Capture the cell that displays the provided text and extract its (X, Y) central coordinate. 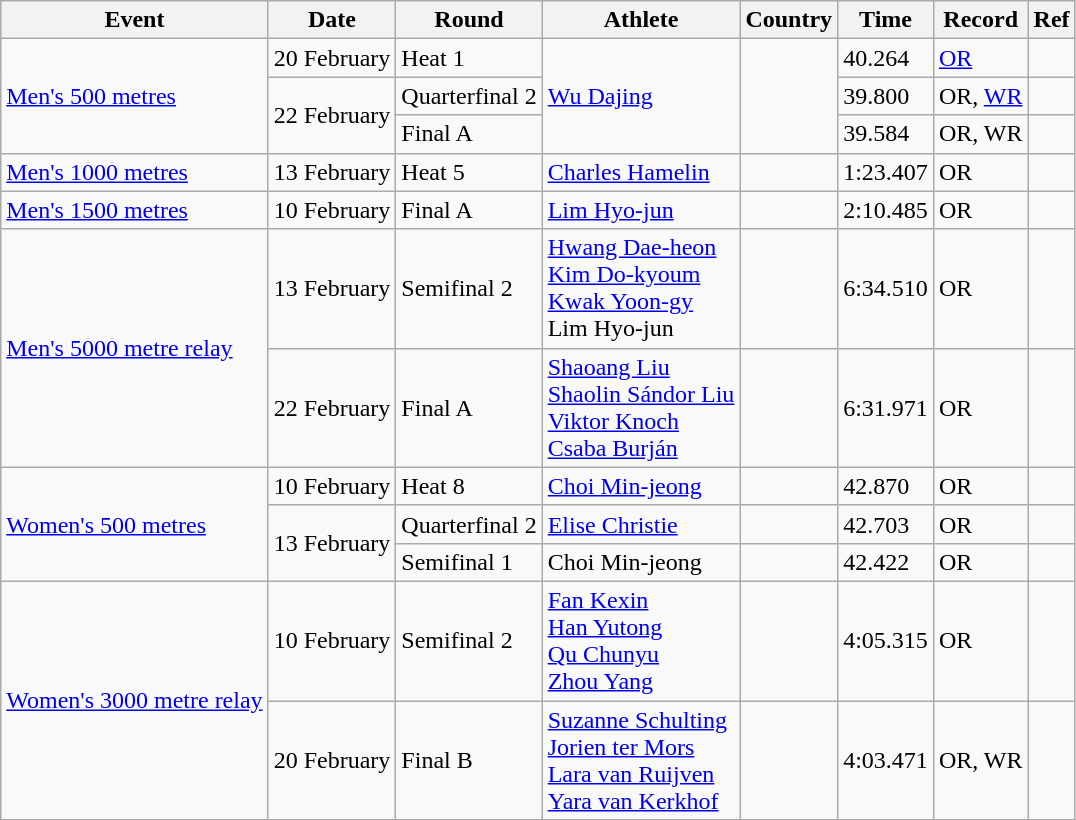
Athlete (641, 20)
Women's 3000 metre relay (134, 700)
4:05.315 (886, 640)
Semifinal 1 (469, 562)
Elise Christie (641, 524)
40.264 (886, 58)
2:10.485 (886, 210)
Wu Dajing (641, 96)
Heat 8 (469, 486)
Record (980, 20)
42.422 (886, 562)
Men's 1500 metres (134, 210)
Round (469, 20)
Lim Hyo-jun (641, 210)
Event (134, 20)
4:03.471 (886, 760)
1:23.407 (886, 172)
Charles Hamelin (641, 172)
Shaoang LiuShaolin Sándor LiuViktor KnochCsaba Burján (641, 408)
Women's 500 metres (134, 524)
39.584 (886, 134)
6:31.971 (886, 408)
Men's 5000 metre relay (134, 348)
Hwang Dae-heonKim Do-kyoumKwak Yoon-gyLim Hyo-jun (641, 288)
Heat 1 (469, 58)
6:34.510 (886, 288)
Final B (469, 760)
Date (332, 20)
Time (886, 20)
39.800 (886, 96)
Country (789, 20)
Heat 5 (469, 172)
Ref (1052, 20)
Men's 500 metres (134, 96)
Men's 1000 metres (134, 172)
Fan KexinHan YutongQu ChunyuZhou Yang (641, 640)
42.703 (886, 524)
Suzanne SchultingJorien ter MorsLara van RuijvenYara van Kerkhof (641, 760)
42.870 (886, 486)
